From the cell containing the given text, extract its center point as (x, y) coordinate. 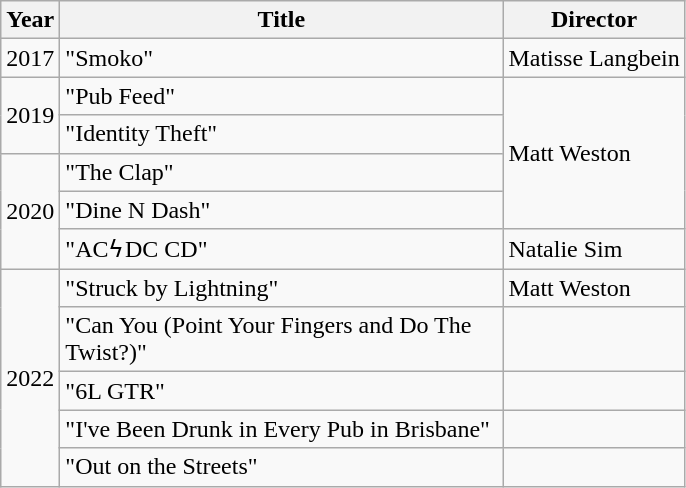
"The Clap" (282, 172)
"Dine N Dash" (282, 210)
Title (282, 20)
"Out on the Streets" (282, 467)
"Identity Theft" (282, 134)
"Struck by Lightning" (282, 288)
Director (594, 20)
2022 (30, 378)
2017 (30, 58)
2019 (30, 115)
"Can You (Point Your Fingers and Do The Twist?)" (282, 340)
"ACϟDC CD" (282, 249)
"Smoko" (282, 58)
2020 (30, 211)
"I've Been Drunk in Every Pub in Brisbane" (282, 429)
"Pub Feed" (282, 96)
Natalie Sim (594, 249)
Matisse Langbein (594, 58)
Year (30, 20)
"6L GTR" (282, 391)
